Extract the (x, y) coordinate from the center of the cell holding the provided text.  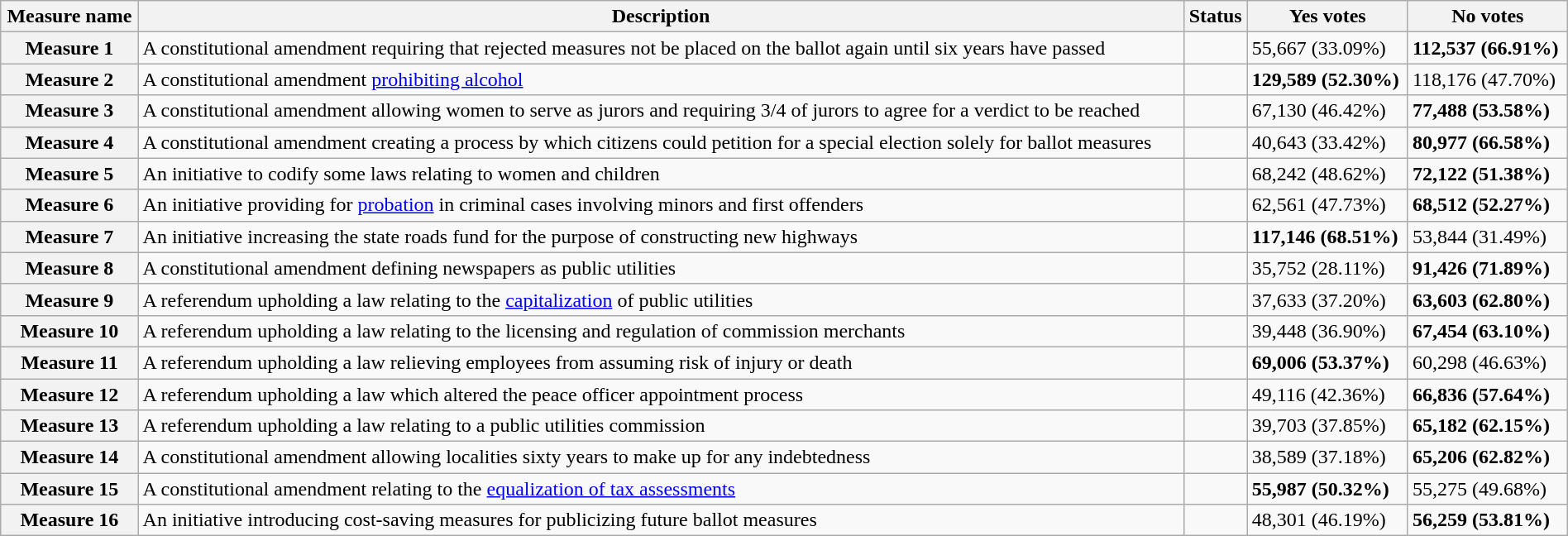
39,448 (36.90%) (1327, 331)
69,006 (53.37%) (1327, 362)
A constitutional amendment allowing women to serve as jurors and requiring 3/4 of jurors to agree for a verdict to be reached (661, 111)
129,589 (52.30%) (1327, 79)
A referendum upholding a law relieving employees from assuming risk of injury or death (661, 362)
62,561 (47.73%) (1327, 205)
Measure 13 (69, 426)
An initiative increasing the state roads fund for the purpose of constructing new highways (661, 237)
A constitutional amendment requiring that rejected measures not be placed on the ballot again until six years have passed (661, 48)
38,589 (37.18%) (1327, 457)
A constitutional amendment creating a process by which citizens could petition for a special election solely for ballot measures (661, 142)
Measure 8 (69, 268)
A referendum upholding a law relating to a public utilities commission (661, 426)
Measure 2 (69, 79)
No votes (1487, 17)
65,206 (62.82%) (1487, 457)
Status (1216, 17)
A referendum upholding a law relating to the capitalization of public utilities (661, 299)
Measure 10 (69, 331)
Measure 14 (69, 457)
55,275 (49.68%) (1487, 489)
A constitutional amendment defining newspapers as public utilities (661, 268)
A referendum upholding a law which altered the peace officer appointment process (661, 395)
A constitutional amendment prohibiting alcohol (661, 79)
56,259 (53.81%) (1487, 520)
Measure 9 (69, 299)
91,426 (71.89%) (1487, 268)
80,977 (66.58%) (1487, 142)
118,176 (47.70%) (1487, 79)
55,667 (33.09%) (1327, 48)
49,116 (42.36%) (1327, 395)
Measure name (69, 17)
A referendum upholding a law relating to the licensing and regulation of commission merchants (661, 331)
An initiative providing for probation in criminal cases involving minors and first offenders (661, 205)
An initiative introducing cost-saving measures for publicizing future ballot measures (661, 520)
48,301 (46.19%) (1327, 520)
A constitutional amendment relating to the equalization of tax assessments (661, 489)
68,242 (48.62%) (1327, 174)
Measure 4 (69, 142)
Measure 3 (69, 111)
Description (661, 17)
Measure 7 (69, 237)
72,122 (51.38%) (1487, 174)
Measure 15 (69, 489)
Measure 12 (69, 395)
53,844 (31.49%) (1487, 237)
55,987 (50.32%) (1327, 489)
60,298 (46.63%) (1487, 362)
An initiative to codify some laws relating to women and children (661, 174)
67,130 (46.42%) (1327, 111)
37,633 (37.20%) (1327, 299)
68,512 (52.27%) (1487, 205)
63,603 (62.80%) (1487, 299)
35,752 (28.11%) (1327, 268)
39,703 (37.85%) (1327, 426)
77,488 (53.58%) (1487, 111)
66,836 (57.64%) (1487, 395)
Measure 16 (69, 520)
Measure 6 (69, 205)
65,182 (62.15%) (1487, 426)
117,146 (68.51%) (1327, 237)
Measure 1 (69, 48)
Measure 5 (69, 174)
112,537 (66.91%) (1487, 48)
Measure 11 (69, 362)
40,643 (33.42%) (1327, 142)
Yes votes (1327, 17)
A constitutional amendment allowing localities sixty years to make up for any indebtedness (661, 457)
67,454 (63.10%) (1487, 331)
